Return [x, y] of the center of cell containing provided text 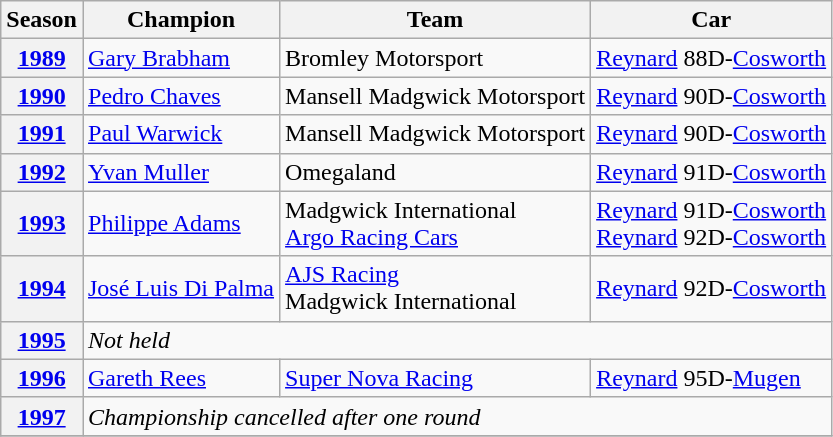
Omegaland [436, 172]
Paul Warwick [180, 134]
Reynard 88D-Cosworth [712, 58]
Gareth Rees [180, 378]
1993 [42, 224]
Season [42, 20]
José Luis Di Palma [180, 288]
Yvan Muller [180, 172]
1989 [42, 58]
Reynard 91D-Cosworth [712, 172]
Gary Brabham [180, 58]
Team [436, 20]
1997 [42, 416]
Reynard 91D-CosworthReynard 92D-Cosworth [712, 224]
Championship cancelled after one round [456, 416]
1994 [42, 288]
AJS Racing Madgwick International [436, 288]
Reynard 92D-Cosworth [712, 288]
1995 [42, 340]
Car [712, 20]
Philippe Adams [180, 224]
Champion [180, 20]
Madgwick International Argo Racing Cars [436, 224]
1990 [42, 96]
Super Nova Racing [436, 378]
Not held [456, 340]
1992 [42, 172]
Bromley Motorsport [436, 58]
Pedro Chaves [180, 96]
Reynard 95D-Mugen [712, 378]
1991 [42, 134]
1996 [42, 378]
